Determine the (x, y) coordinate at the center of the cell enclosing the given text.  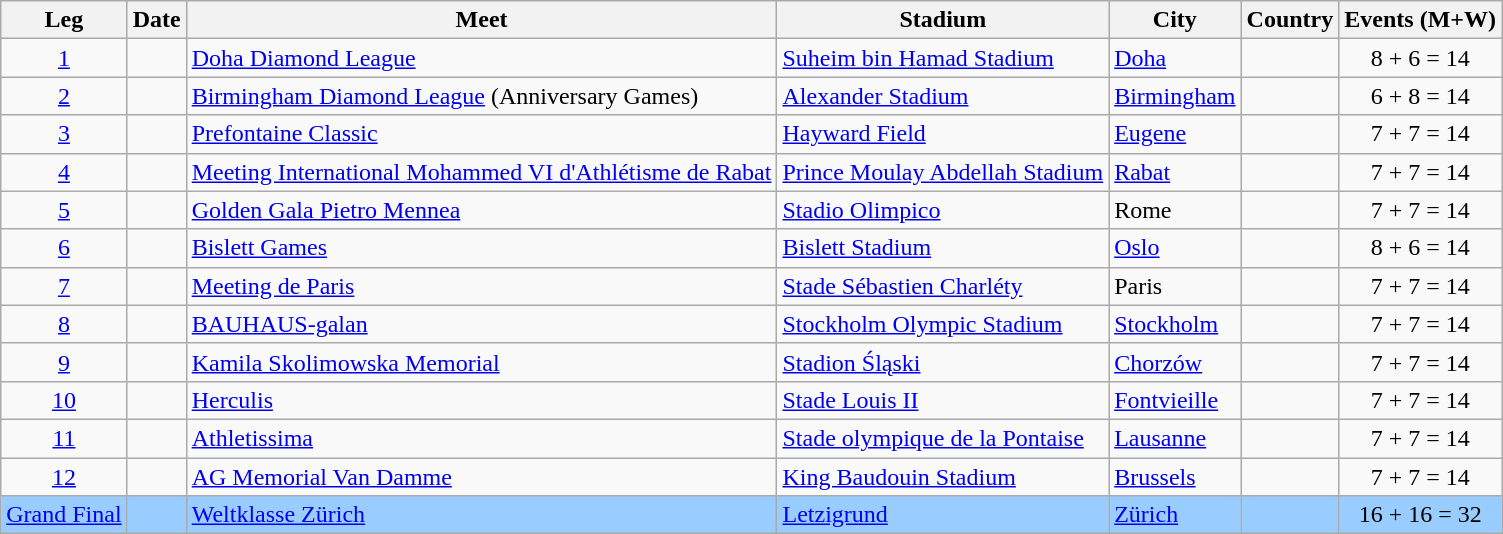
4 (64, 172)
Oslo (1175, 248)
Stade Louis II (943, 400)
Meeting de Paris (482, 286)
BAUHAUS-galan (482, 324)
Golden Gala Pietro Mennea (482, 210)
Herculis (482, 400)
Kamila Skolimowska Memorial (482, 362)
City (1175, 20)
Stade Sébastien Charléty (943, 286)
Stockholm Olympic Stadium (943, 324)
Leg (64, 20)
Doha Diamond League (482, 58)
1 (64, 58)
6 + 8 = 14 (1420, 96)
Grand Final (64, 515)
Eugene (1175, 134)
3 (64, 134)
Brussels (1175, 477)
Stadio Olimpico (943, 210)
12 (64, 477)
King Baudouin Stadium (943, 477)
AG Memorial Van Damme (482, 477)
Suheim bin Hamad Stadium (943, 58)
9 (64, 362)
16 + 16 = 32 (1420, 515)
Stade olympique de la Pontaise (943, 438)
Bislett Games (482, 248)
Weltklasse Zürich (482, 515)
Doha (1175, 58)
Paris (1175, 286)
Country (1290, 20)
Chorzów (1175, 362)
Alexander Stadium (943, 96)
6 (64, 248)
Prefontaine Classic (482, 134)
Letzigrund (943, 515)
10 (64, 400)
Zürich (1175, 515)
Hayward Field (943, 134)
Fontvieille (1175, 400)
Rome (1175, 210)
Stadium (943, 20)
Prince Moulay Abdellah Stadium (943, 172)
Lausanne (1175, 438)
5 (64, 210)
7 (64, 286)
Meet (482, 20)
Meeting International Mohammed VI d'Athlétisme de Rabat (482, 172)
2 (64, 96)
Athletissima (482, 438)
Rabat (1175, 172)
Date (156, 20)
11 (64, 438)
Stockholm (1175, 324)
8 (64, 324)
Events (M+W) (1420, 20)
Birmingham (1175, 96)
Birmingham Diamond League (Anniversary Games) (482, 96)
Bislett Stadium (943, 248)
Stadion Śląski (943, 362)
